Determine the (X, Y) coordinate at the center of the cell enclosing the given text.  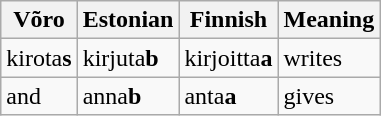
writes (329, 58)
kirotas (39, 58)
gives (329, 96)
kirjutab (128, 58)
annab (128, 96)
kirjoittaa (228, 58)
Finnish (228, 20)
Estonian (128, 20)
Võro (39, 20)
and (39, 96)
Meaning (329, 20)
antaa (228, 96)
